Find where the given text appears and provide that cell's center as (X, Y) coordinate. 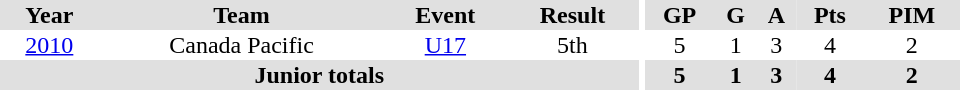
Result (572, 15)
G (736, 15)
Event (445, 15)
Year (50, 15)
A (776, 15)
Canada Pacific (242, 45)
Junior totals (320, 75)
GP (679, 15)
2010 (50, 45)
U17 (445, 45)
5th (572, 45)
Pts (830, 15)
Team (242, 15)
PIM (912, 15)
